Capture the cell that displays the provided text and extract its (X, Y) central coordinate. 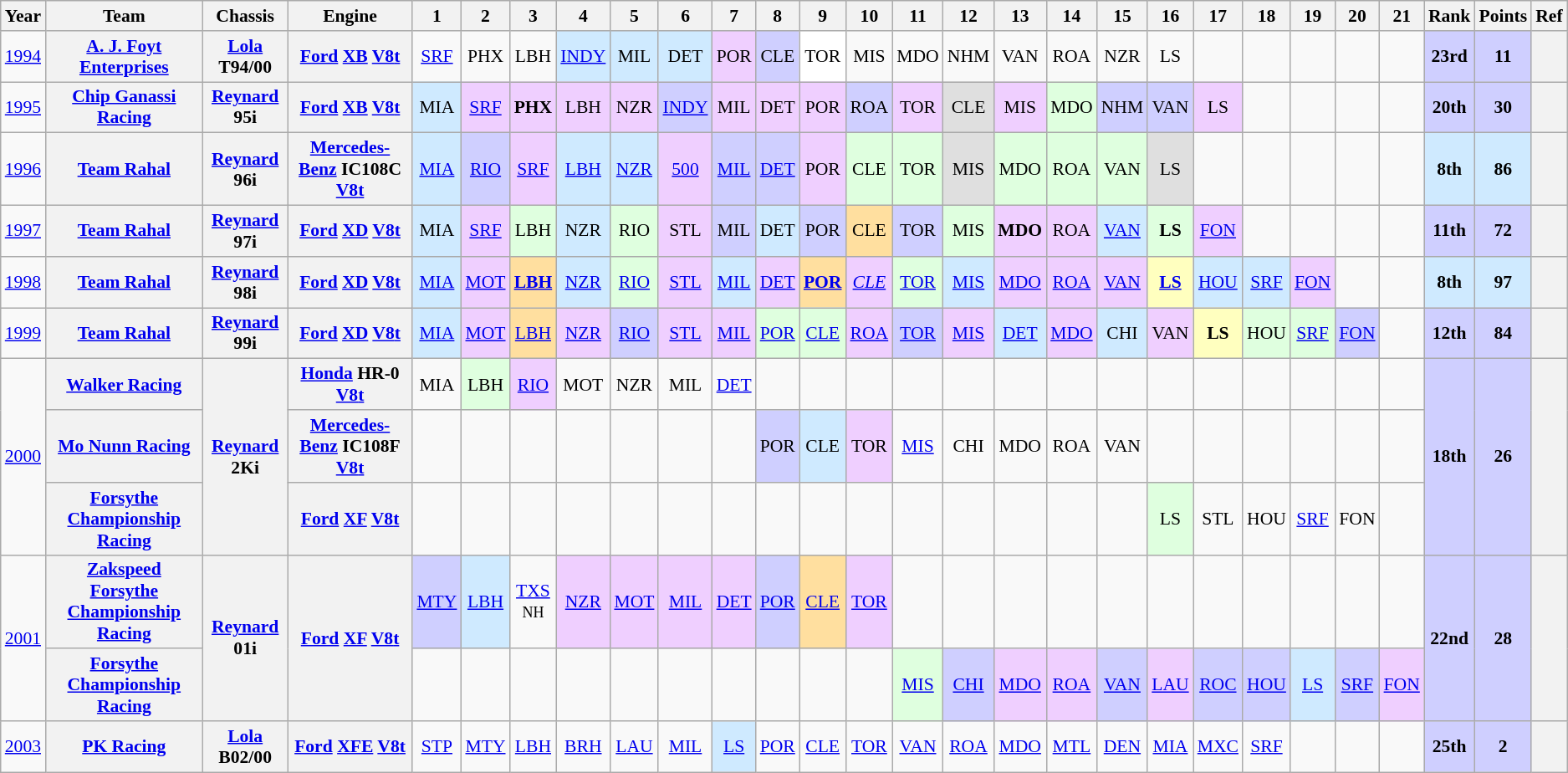
1994 (23, 57)
6 (685, 16)
STP (437, 746)
ROC (1218, 686)
Rank (1450, 16)
30 (1503, 107)
1996 (23, 169)
Reynard 96i (246, 169)
15 (1122, 16)
Mo Nunn Racing (124, 447)
Chip Ganassi Racing (124, 107)
Year (23, 16)
19 (1313, 16)
97 (1503, 283)
20th (1450, 107)
Reynard 95i (246, 107)
72 (1503, 231)
16 (1170, 16)
Reynard 97i (246, 231)
7 (734, 16)
14 (1072, 16)
Ref (1549, 16)
3 (534, 16)
8 (778, 16)
4 (583, 16)
Walker Racing (124, 385)
Reynard 98i (246, 283)
Reynard 2Ki (246, 457)
26 (1503, 457)
18 (1266, 16)
11th (1450, 231)
Mercedes-Benz IC108F V8t (350, 447)
1 (437, 16)
5 (634, 16)
ZakspeedForsythe Championship Racing (124, 602)
20 (1356, 16)
500 (685, 169)
2001 (23, 637)
22nd (1450, 637)
10 (870, 16)
PK Racing (124, 746)
Team (124, 16)
Reynard 01i (246, 637)
MXC (1218, 746)
Honda HR-0 V8t (350, 385)
2003 (23, 746)
18th (1450, 457)
28 (1503, 637)
MTL (1072, 746)
1995 (23, 107)
Engine (350, 16)
Chassis (246, 16)
86 (1503, 169)
12 (968, 16)
Lola B02/00 (246, 746)
Ford XFE V8t (350, 746)
A. J. Foyt Enterprises (124, 57)
2000 (23, 457)
Reynard 99i (246, 333)
DEN (1122, 746)
9 (823, 16)
84 (1503, 333)
Lola T94/00 (246, 57)
TXSNH (534, 602)
12th (1450, 333)
Points (1503, 16)
1997 (23, 231)
1999 (23, 333)
21 (1402, 16)
17 (1218, 16)
1998 (23, 283)
25th (1450, 746)
BRH (583, 746)
23rd (1450, 57)
Mercedes-Benz IC108C V8t (350, 169)
13 (1020, 16)
